Return the [x, y] coordinate for the center point of the cell that contains the specified text.  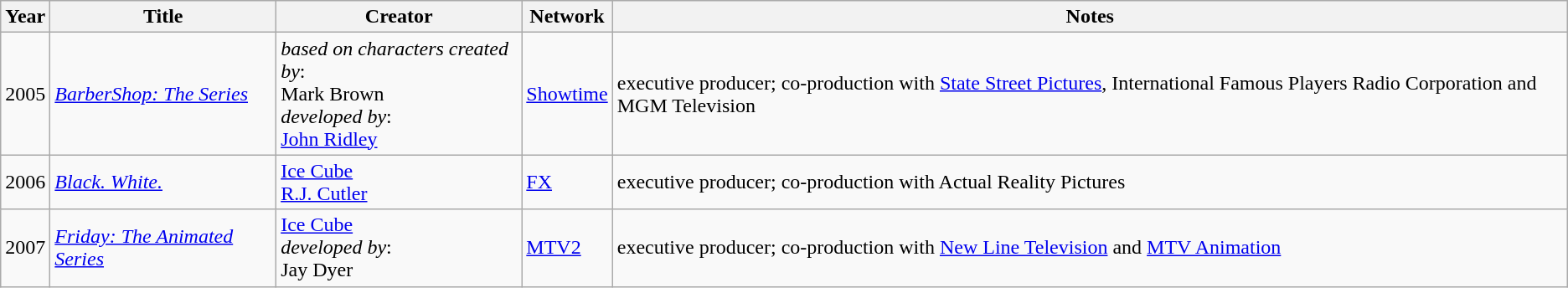
Black. White. [163, 183]
MTV2 [567, 248]
Year [25, 17]
Network [567, 17]
based on characters created by:Mark Browndeveloped by:John Ridley [399, 94]
2006 [25, 183]
Creator [399, 17]
2005 [25, 94]
Friday: The Animated Series [163, 248]
executive producer; co-production with State Street Pictures, International Famous Players Radio Corporation and MGM Television [1090, 94]
BarberShop: The Series [163, 94]
executive producer; co-production with Actual Reality Pictures [1090, 183]
Ice Cubedeveloped by:Jay Dyer [399, 248]
Showtime [567, 94]
Notes [1090, 17]
Title [163, 17]
executive producer; co-production with New Line Television and MTV Animation [1090, 248]
FX [567, 183]
Ice CubeR.J. Cutler [399, 183]
2007 [25, 248]
